Extract the (x, y) coordinate from the center of the cell holding the provided text.  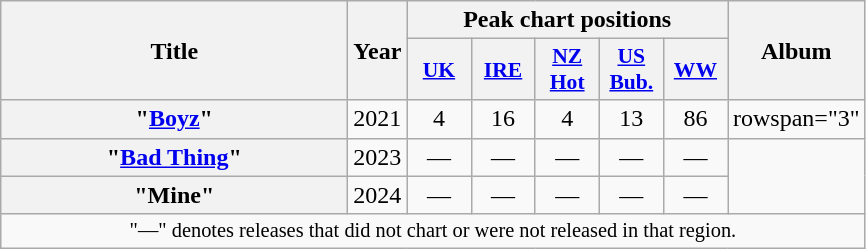
"—" denotes releases that did not chart or were not released in that region. (433, 231)
Year (378, 50)
16 (503, 119)
Album (797, 50)
WW (695, 70)
rowspan="3" (797, 119)
86 (695, 119)
"Boyz" (174, 119)
UK (439, 70)
"Bad Thing" (174, 157)
2024 (378, 195)
2023 (378, 157)
"Mine" (174, 195)
USBub. (631, 70)
13 (631, 119)
Title (174, 50)
IRE (503, 70)
2021 (378, 119)
Peak chart positions (568, 20)
NZHot (567, 70)
